Capture the cell that displays the provided text and extract its (X, Y) central coordinate. 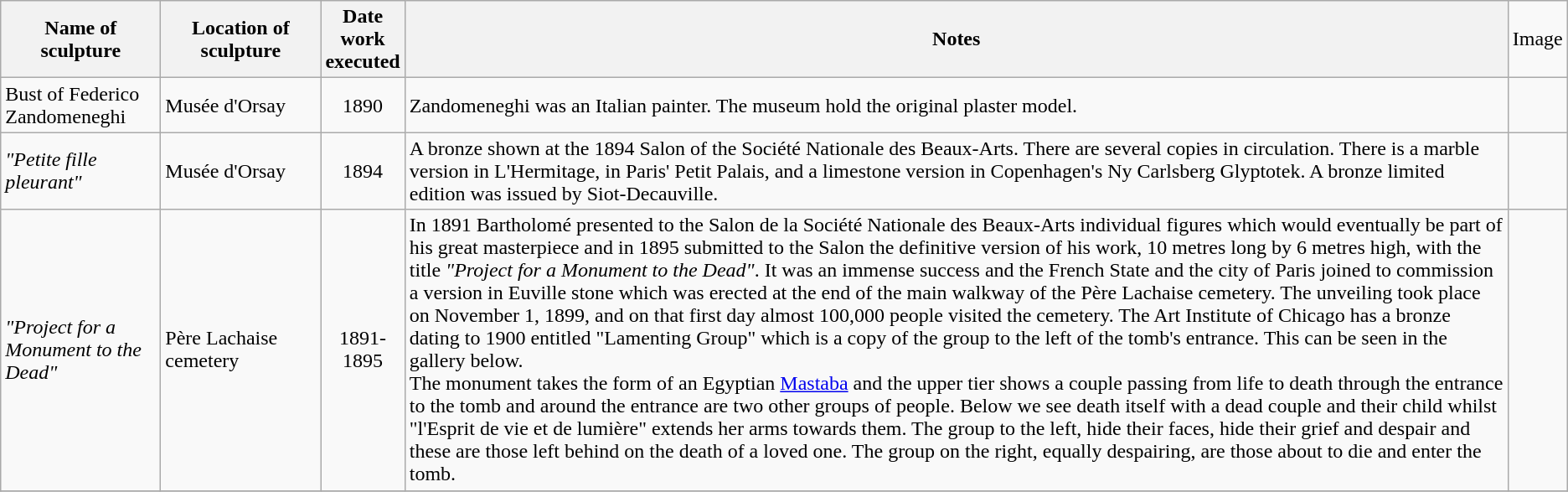
Notes (957, 39)
"Project for a Monument to the Dead" (80, 350)
Date work executed (363, 39)
Bust of Federico Zandomeneghi (80, 106)
1890 (363, 106)
1894 (363, 171)
1891-1895 (363, 350)
Père Lachaise cemetery (241, 350)
Name of sculpture (80, 39)
Location of sculpture (241, 39)
Image (1538, 39)
"Petite fille pleurant" (80, 171)
Zandomeneghi was an Italian painter. The museum hold the original plaster model. (957, 106)
